Return the (X, Y) coordinate for the center point of the cell that contains the specified text.  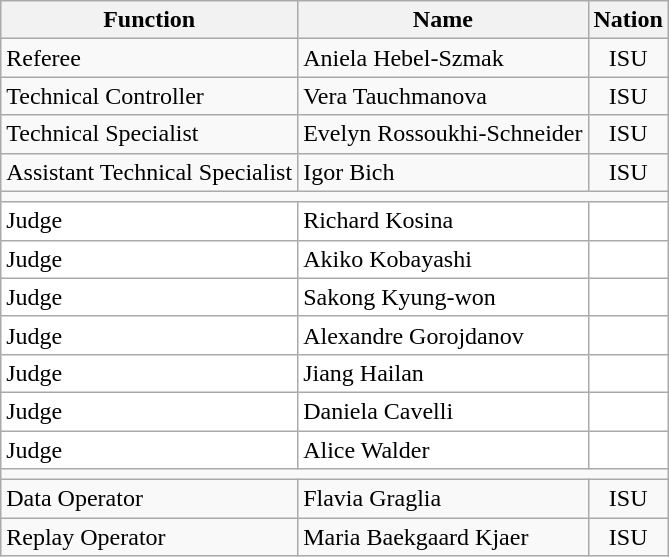
Function (150, 20)
Igor Bich (443, 172)
Jiang Hailan (443, 373)
Evelyn Rossoukhi-Schneider (443, 134)
Aniela Hebel-Szmak (443, 58)
Nation (628, 20)
Akiko Kobayashi (443, 259)
Daniela Cavelli (443, 411)
Vera Tauchmanova (443, 96)
Technical Specialist (150, 134)
Alice Walder (443, 449)
Replay Operator (150, 537)
Richard Kosina (443, 221)
Maria Baekgaard Kjaer (443, 537)
Assistant Technical Specialist (150, 172)
Technical Controller (150, 96)
Sakong Kyung-won (443, 297)
Name (443, 20)
Data Operator (150, 499)
Alexandre Gorojdanov (443, 335)
Referee (150, 58)
Flavia Graglia (443, 499)
